Extract the (x, y) coordinate from the center of the cell holding the provided text.  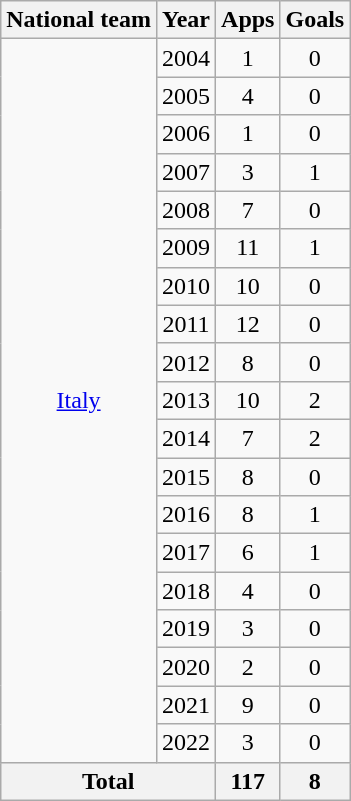
Year (186, 20)
2019 (186, 629)
2015 (186, 477)
2021 (186, 705)
2017 (186, 553)
Italy (79, 400)
2004 (186, 58)
117 (248, 781)
Apps (248, 20)
Total (108, 781)
2014 (186, 438)
9 (248, 705)
2007 (186, 172)
2013 (186, 400)
2016 (186, 515)
12 (248, 324)
2006 (186, 134)
2010 (186, 286)
2020 (186, 667)
National team (79, 20)
Goals (315, 20)
2018 (186, 591)
2012 (186, 362)
2022 (186, 743)
2005 (186, 96)
2011 (186, 324)
2009 (186, 248)
2008 (186, 210)
11 (248, 248)
6 (248, 553)
